Find where the given text appears and provide that cell's center as (x, y) coordinate. 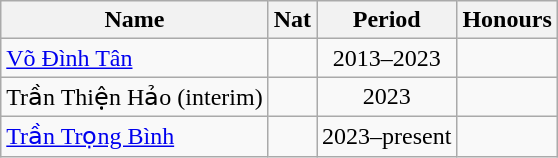
Trần Trọng Bình (134, 136)
Trần Thiện Hảo (interim) (134, 97)
2023–present (387, 136)
Nat (292, 20)
2023 (387, 97)
Honours (507, 20)
Period (387, 20)
2013–2023 (387, 58)
Võ Đình Tân (134, 58)
Name (134, 20)
